From the cell containing the given text, extract its center point as [x, y] coordinate. 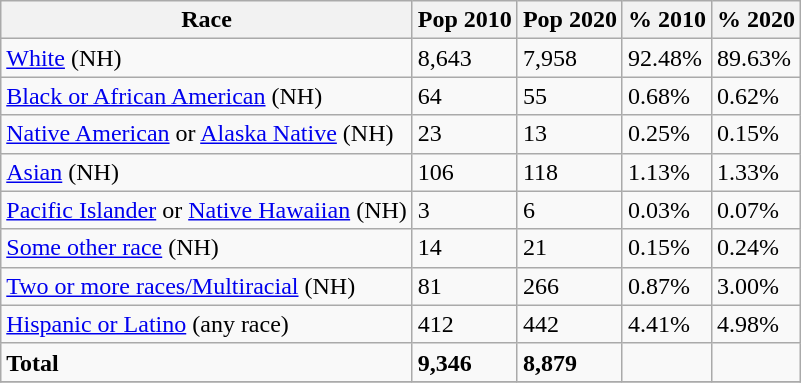
8,879 [570, 362]
266 [570, 286]
92.48% [666, 58]
0.24% [756, 248]
Hispanic or Latino (any race) [207, 324]
% 2010 [666, 20]
0.03% [666, 210]
Pop 2010 [464, 20]
Native American or Alaska Native (NH) [207, 134]
1.33% [756, 172]
14 [464, 248]
Total [207, 362]
442 [570, 324]
0.25% [666, 134]
81 [464, 286]
White (NH) [207, 58]
8,643 [464, 58]
55 [570, 96]
7,958 [570, 58]
Race [207, 20]
Some other race (NH) [207, 248]
Pacific Islander or Native Hawaiian (NH) [207, 210]
Pop 2020 [570, 20]
0.07% [756, 210]
Asian (NH) [207, 172]
23 [464, 134]
6 [570, 210]
4.98% [756, 324]
9,346 [464, 362]
3 [464, 210]
Black or African American (NH) [207, 96]
412 [464, 324]
4.41% [666, 324]
89.63% [756, 58]
21 [570, 248]
64 [464, 96]
0.68% [666, 96]
Two or more races/Multiracial (NH) [207, 286]
0.87% [666, 286]
106 [464, 172]
118 [570, 172]
0.62% [756, 96]
1.13% [666, 172]
% 2020 [756, 20]
13 [570, 134]
3.00% [756, 286]
